Pinpoint the cell where the given text exists, returning its (x, y) midpoint coordinate. 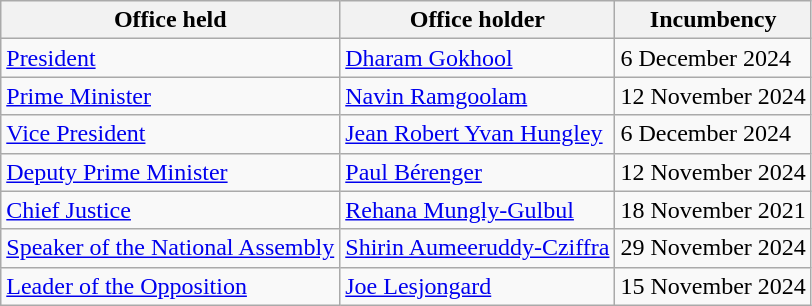
Navin Ramgoolam (478, 96)
Speaker of the National Assembly (170, 248)
Office held (170, 20)
Dharam Gokhool (478, 58)
Rehana Mungly-Gulbul (478, 210)
Joe Lesjongard (478, 286)
18 November 2021 (713, 210)
Paul Bérenger (478, 172)
Chief Justice (170, 210)
15 November 2024 (713, 286)
Jean Robert Yvan Hungley (478, 134)
Office holder (478, 20)
Prime Minister (170, 96)
Leader of the Opposition (170, 286)
Vice President (170, 134)
Shirin Aumeeruddy-Cziffra (478, 248)
Deputy Prime Minister (170, 172)
President (170, 58)
29 November 2024 (713, 248)
Incumbency (713, 20)
